Pinpoint the cell where the given text exists, returning its [x, y] midpoint coordinate. 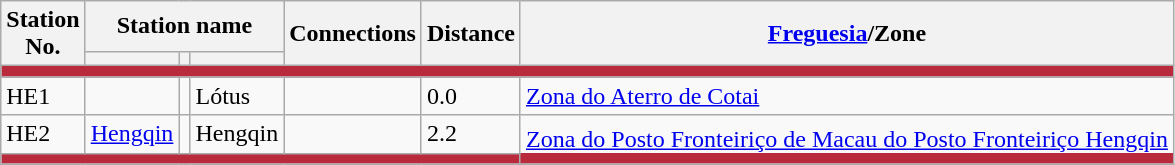
Connections [353, 34]
2.2 [470, 134]
Zona do Aterro de Cotai [846, 96]
0.0 [470, 96]
Distance [470, 34]
Freguesia/Zone [846, 34]
Lótus [237, 96]
HE1 [43, 96]
StationNo. [43, 34]
Station name [184, 26]
Zona do Posto Fronteiriço de Macau do Posto Fronteiriço Hengqin [846, 140]
HE2 [43, 134]
